Search for the cell housing the specified text and yield its (x, y) center coordinate. 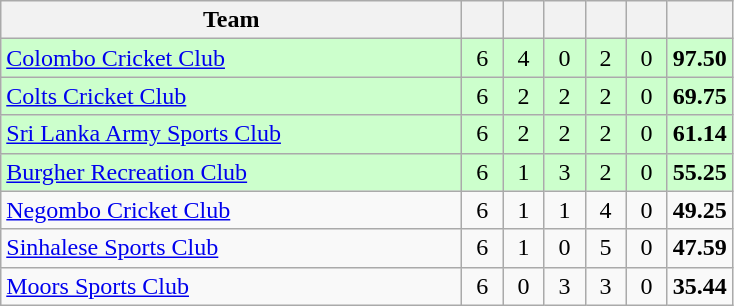
47.59 (700, 248)
61.14 (700, 134)
Burgher Recreation Club (232, 172)
5 (606, 248)
Colombo Cricket Club (232, 58)
Sinhalese Sports Club (232, 248)
Sri Lanka Army Sports Club (232, 134)
Moors Sports Club (232, 286)
Team (232, 20)
49.25 (700, 210)
69.75 (700, 96)
Negombo Cricket Club (232, 210)
55.25 (700, 172)
35.44 (700, 286)
97.50 (700, 58)
Colts Cricket Club (232, 96)
